Scan for the cell matching the given text and deliver its [X, Y] coordinate at center. 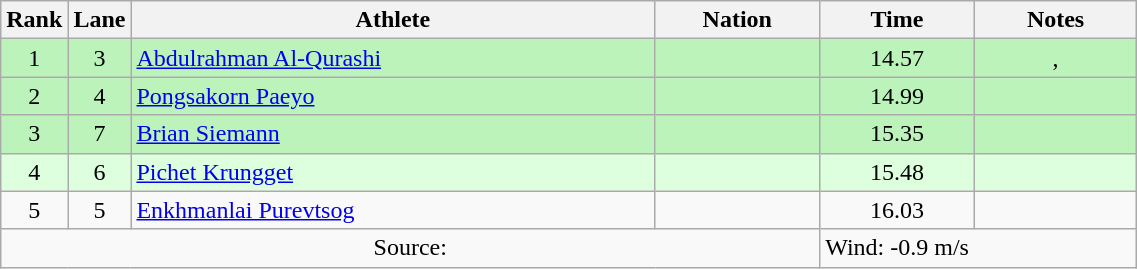
14.99 [898, 96]
Lane [100, 20]
7 [100, 134]
Nation [738, 20]
, [1056, 58]
6 [100, 172]
Pichet Krungget [393, 172]
Wind: -0.9 m/s [978, 248]
2 [34, 96]
16.03 [898, 210]
Notes [1056, 20]
15.35 [898, 134]
Brian Siemann [393, 134]
Abdulrahman Al-Qurashi [393, 58]
15.48 [898, 172]
Rank [34, 20]
Pongsakorn Paeyo [393, 96]
1 [34, 58]
14.57 [898, 58]
Source: [410, 248]
Time [898, 20]
Enkhmanlai Purevtsog [393, 210]
Athlete [393, 20]
